Search for the cell housing the specified text and yield its [x, y] center coordinate. 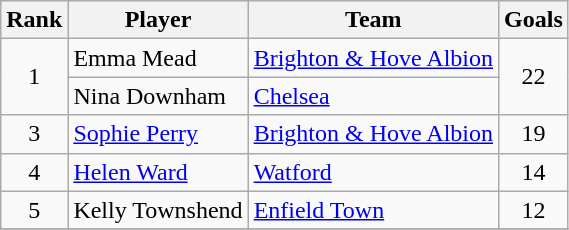
Kelly Townshend [158, 210]
1 [34, 77]
3 [34, 134]
Helen Ward [158, 172]
5 [34, 210]
Emma Mead [158, 58]
Team [373, 20]
19 [534, 134]
Nina Downham [158, 96]
22 [534, 77]
12 [534, 210]
Chelsea [373, 96]
4 [34, 172]
14 [534, 172]
Sophie Perry [158, 134]
Rank [34, 20]
Goals [534, 20]
Enfield Town [373, 210]
Player [158, 20]
Watford [373, 172]
